Locate the cell with the specified text and output its [x, y] center coordinate. 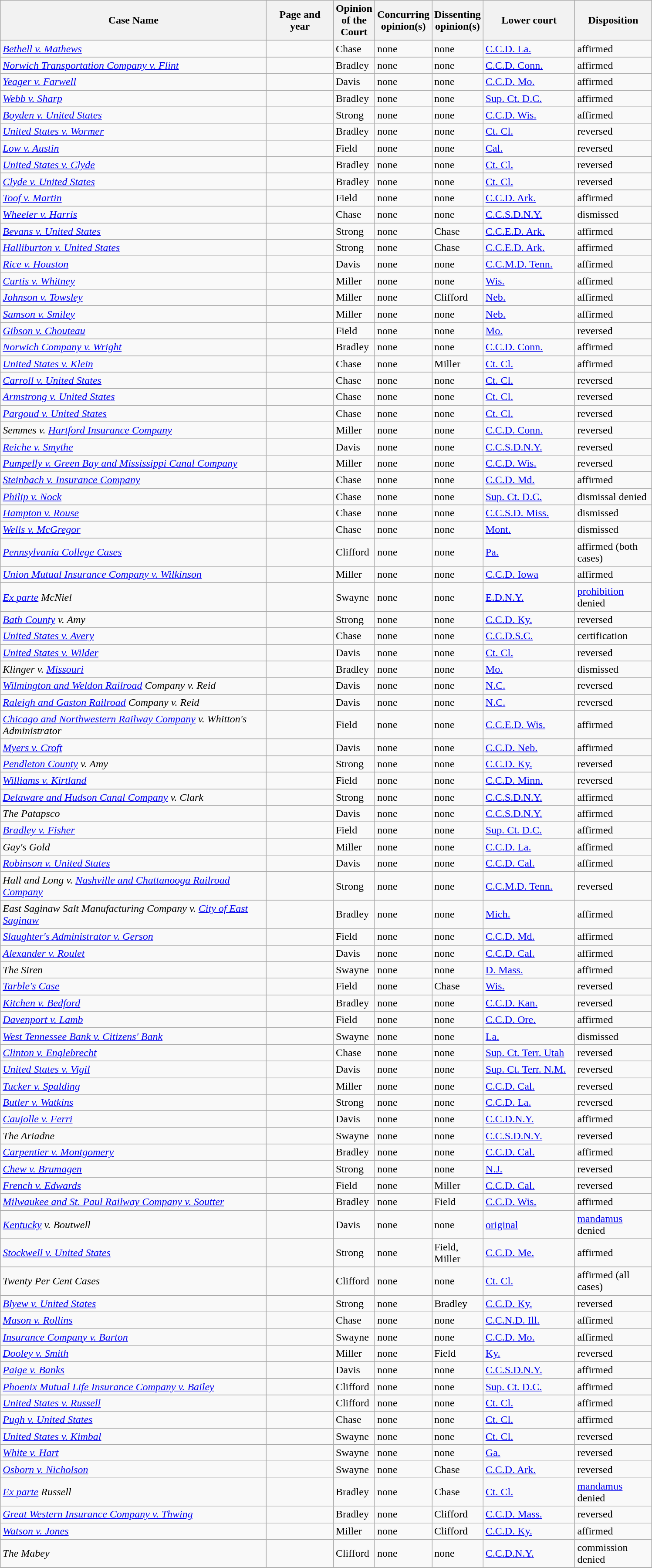
Ex parte McNiel [133, 597]
Williams v. Kirtland [133, 780]
Pennsylvania College Cases [133, 552]
Field, Miller [458, 1253]
original [529, 1224]
Butler v. Watkins [133, 1103]
Cal. [529, 148]
C.C.D. Ore. [529, 1019]
E.D.N.Y. [529, 597]
affirmed (all cases) [613, 1281]
La. [529, 1036]
C.C.N.D. Ill. [529, 1320]
Klinger v. Missouri [133, 669]
Chew v. Brumagen [133, 1169]
Yeager v. Farwell [133, 82]
Ga. [529, 1453]
United States v. Wilder [133, 653]
United States v. Clyde [133, 165]
Lower court [529, 20]
Paige v. Banks [133, 1370]
Union Mutual Insurance Company v. Wilkinson [133, 575]
C.C.E.D. Wis. [529, 725]
Armstrong v. United States [133, 397]
Sup. Ct. Terr. Utah [529, 1053]
Delaware and Hudson Canal Company v. Clark [133, 797]
Ex parte Russell [133, 1492]
C.C.D. Neb. [529, 747]
Tucker v. Spalding [133, 1086]
The Patapsco [133, 814]
Case Name [133, 20]
C.C.D. Me. [529, 1253]
Clinton v. Englebrecht [133, 1053]
Wells v. McGregor [133, 530]
Mason v. Rollins [133, 1320]
Bath County v. Amy [133, 620]
Kentucky v. Boutwell [133, 1224]
Dissenting opinion(s) [458, 20]
Great Western Insurance Company v. Thwing [133, 1514]
Disposition [613, 20]
Gibson v. Chouteau [133, 331]
Dooley v. Smith [133, 1353]
The Ariadne [133, 1136]
Steinbach v. Insurance Company [133, 480]
Caujolle v. Ferri [133, 1119]
Pugh v. United States [133, 1420]
Davenport v. Lamb [133, 1019]
West Tennessee Bank v. Citizens' Bank [133, 1036]
Bradley v. Fisher [133, 830]
Carroll v. United States [133, 380]
Bevans v. United States [133, 231]
Norwich Company v. Wright [133, 347]
Curtis v. Whitney [133, 281]
prohibition denied [613, 597]
Milwaukee and St. Paul Railway Company v. Soutter [133, 1202]
C.C.D. Iowa [529, 575]
Hall and Long v. Nashville and Chattanooga Railroad Company [133, 886]
Toof v. Martin [133, 198]
Kitchen v. Bedford [133, 1003]
Webb v. Sharp [133, 98]
Page and year [300, 20]
The Siren [133, 970]
Halliburton v. United States [133, 248]
Semmes v. Hartford Insurance Company [133, 430]
United States v. Russell [133, 1403]
dismissal denied [613, 496]
United States v. Wormer [133, 132]
Boyden v. United States [133, 115]
Mich. [529, 914]
United States v. Kimbal [133, 1436]
Tarble's Case [133, 986]
Ky. [529, 1353]
Gay's Gold [133, 847]
Opinion of the Court [354, 20]
Rice v. Houston [133, 264]
Insurance Company v. Barton [133, 1337]
Stockwell v. United States [133, 1253]
United States v. Avery [133, 636]
Concurring opinion(s) [403, 20]
French v. Edwards [133, 1185]
Wheeler v. Harris [133, 214]
certification [613, 636]
Pa. [529, 552]
Low v. Austin [133, 148]
Samson v. Smiley [133, 314]
Myers v. Croft [133, 747]
Osborn v. Nicholson [133, 1470]
C.C.S.D. Miss. [529, 513]
Chicago and Northwestern Railway Company v. Whitton's Administrator [133, 725]
Mont. [529, 530]
C.C.D. Mass. [529, 1514]
United States v. Klein [133, 364]
Norwich Transportation Company v. Flint [133, 65]
White v. Hart [133, 1453]
Raleigh and Gaston Railroad Company v. Reid [133, 702]
Pargoud v. United States [133, 413]
East Saginaw Salt Manufacturing Company v. City of East Saginaw [133, 914]
Philip v. Nock [133, 496]
D. Mass. [529, 970]
Pumpelly v. Green Bay and Mississippi Canal Company [133, 463]
commission denied [613, 1554]
Bethell v. Mathews [133, 49]
Wilmington and Weldon Railroad Company v. Reid [133, 686]
Blyew v. United States [133, 1304]
C.C.D. Kan. [529, 1003]
C.C.D.S.C. [529, 636]
The Mabey [133, 1554]
Pendleton County v. Amy [133, 764]
Sup. Ct. Terr. N.M. [529, 1069]
United States v. Vigil [133, 1069]
Johnson v. Towsley [133, 298]
Reiche v. Smythe [133, 447]
Hampton v. Rouse [133, 513]
Watson v. Jones [133, 1531]
Alexander v. Roulet [133, 953]
Phoenix Mutual Life Insurance Company v. Bailey [133, 1387]
Slaughter's Administrator v. Gerson [133, 937]
N.J. [529, 1169]
Clyde v. United States [133, 181]
C.C.D. Minn. [529, 780]
Carpentier v. Montgomery [133, 1152]
Twenty Per Cent Cases [133, 1281]
Robinson v. United States [133, 864]
affirmed (both cases) [613, 552]
